From the cell containing the given text, extract its center point as [x, y] coordinate. 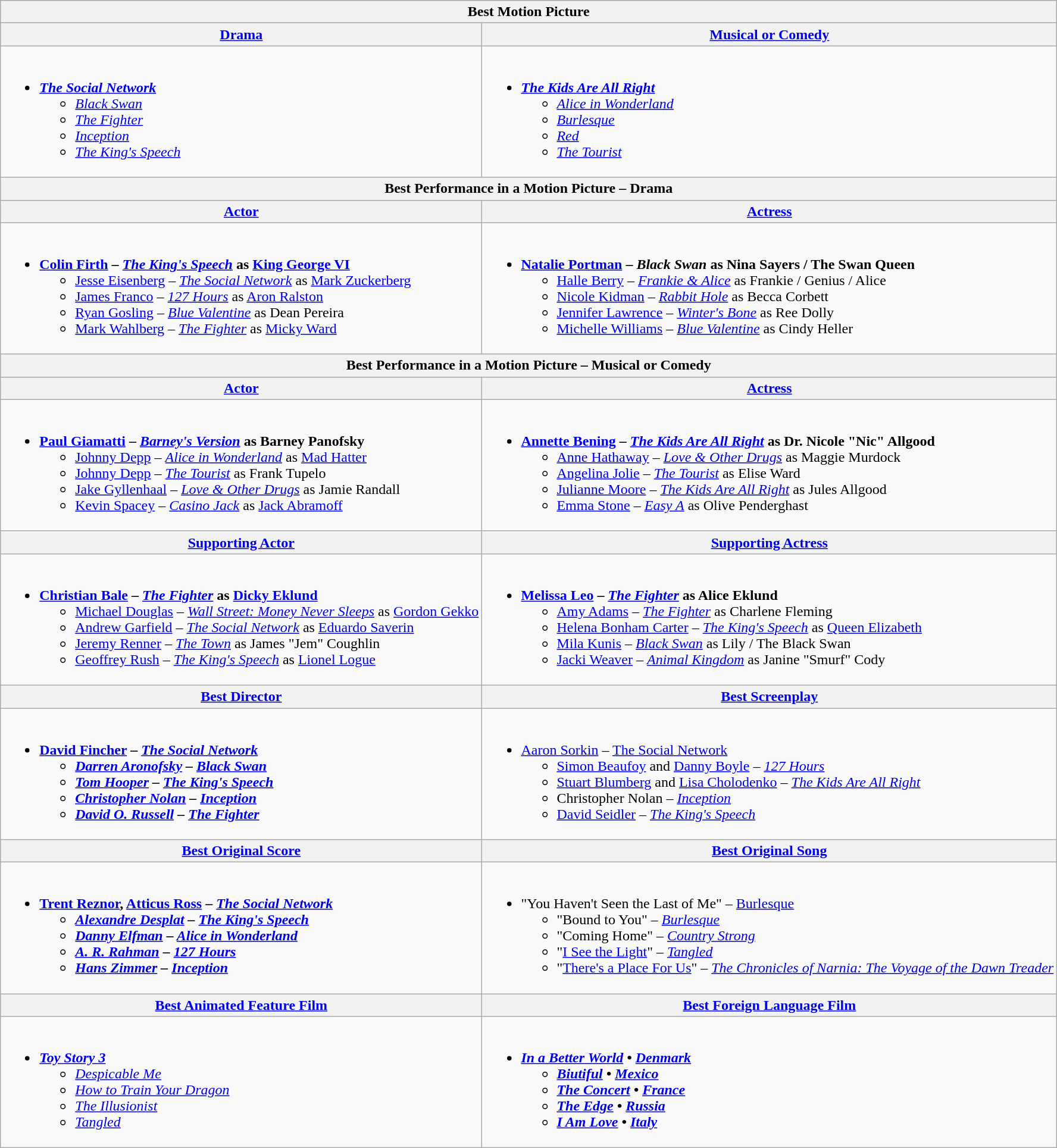
Best Motion Picture [528, 12]
Toy Story 3Despicable MeHow to Train Your DragonThe IllusionistTangled [242, 1082]
Supporting Actor [242, 542]
Supporting Actress [770, 542]
Best Foreign Language Film [770, 1005]
Best Animated Feature Film [242, 1005]
Drama [242, 35]
Best Director [242, 696]
Best Original Song [770, 851]
Best Original Score [242, 851]
Best Screenplay [770, 696]
Best Performance in a Motion Picture – Drama [528, 189]
In a Better World • DenmarkBiutiful • MexicoThe Concert • FranceThe Edge • RussiaI Am Love • Italy [770, 1082]
The Social NetworkBlack SwanThe FighterInceptionThe King's Speech [242, 112]
Best Performance in a Motion Picture – Musical or Comedy [528, 365]
The Kids Are All RightAlice in WonderlandBurlesqueRedThe Tourist [770, 112]
Musical or Comedy [770, 35]
